Identify which cell holds the provided text, then report its (X, Y) central coordinate. 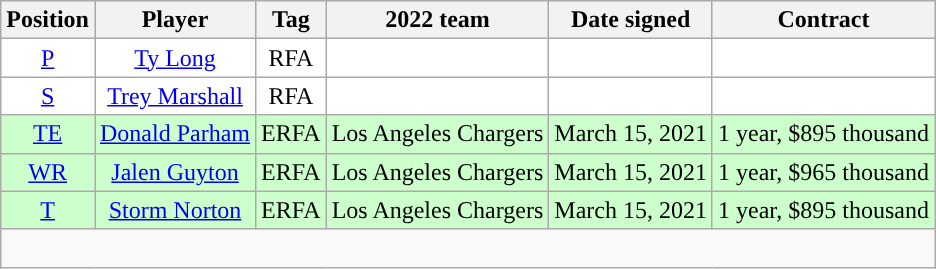
Storm Norton (174, 210)
S (48, 96)
Ty Long (174, 58)
P (48, 58)
Jalen Guyton (174, 172)
Trey Marshall (174, 96)
Player (174, 20)
T (48, 210)
Donald Parham (174, 134)
1 year, $965 thousand (823, 172)
2022 team (438, 20)
WR (48, 172)
Position (48, 20)
Tag (292, 20)
TE (48, 134)
Date signed (631, 20)
Contract (823, 20)
